Capture the cell that displays the provided text and extract its (X, Y) central coordinate. 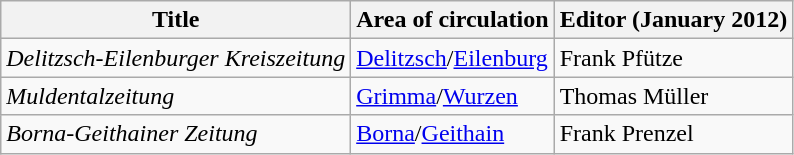
Frank Pfütze (674, 58)
Area of circulation (452, 20)
Borna-Geithainer Zeitung (176, 134)
Grimma/Wurzen (452, 96)
Title (176, 20)
Muldentalzeitung (176, 96)
Borna/Geithain (452, 134)
Delitzsch-Eilenburger Kreiszeitung (176, 58)
Frank Prenzel (674, 134)
Thomas Müller (674, 96)
Editor (January 2012) (674, 20)
Delitzsch/Eilenburg (452, 58)
